Provide the [X, Y] coordinate of the cell's center where the given text is located.  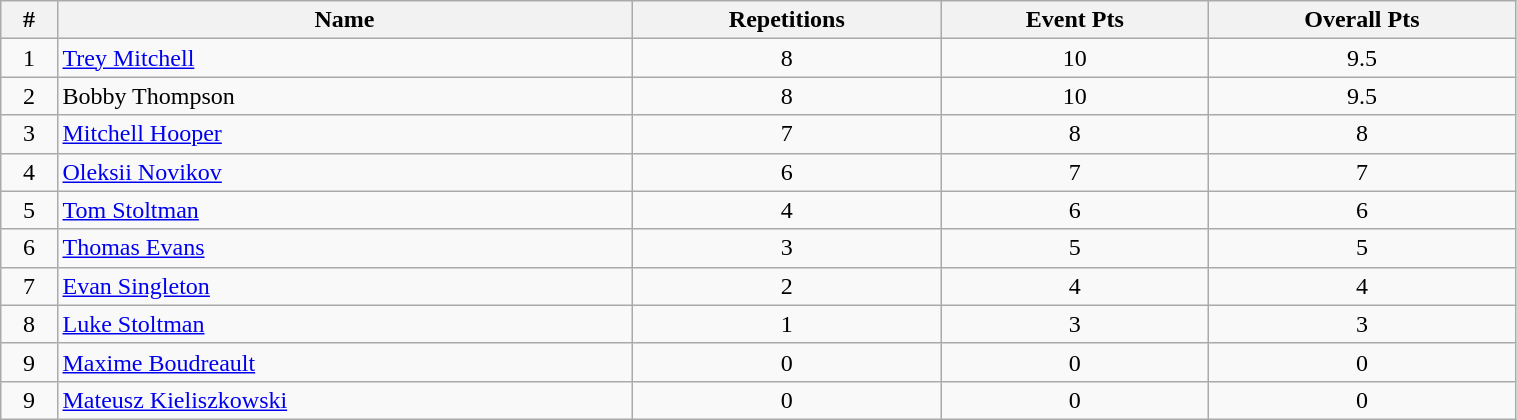
# [29, 20]
Mitchell Hooper [344, 134]
Overall Pts [1362, 20]
Evan Singleton [344, 286]
Event Pts [1075, 20]
Trey Mitchell [344, 58]
Repetitions [787, 20]
Luke Stoltman [344, 324]
Bobby Thompson [344, 96]
Mateusz Kieliszkowski [344, 400]
Thomas Evans [344, 248]
Oleksii Novikov [344, 172]
Maxime Boudreault [344, 362]
Name [344, 20]
Tom Stoltman [344, 210]
